Pinpoint the cell where the given text exists, returning its [X, Y] midpoint coordinate. 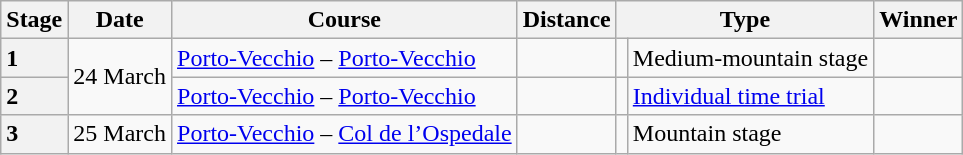
3 [34, 134]
Winner [918, 20]
Date [120, 20]
Porto-Vecchio – Col de l’Ospedale [345, 134]
Type [744, 20]
1 [34, 58]
Course [345, 20]
Distance [566, 20]
Individual time trial [750, 96]
25 March [120, 134]
Mountain stage [750, 134]
24 March [120, 77]
Medium-mountain stage [750, 58]
2 [34, 96]
Stage [34, 20]
